From the cell containing the given text, extract its center point as [X, Y] coordinate. 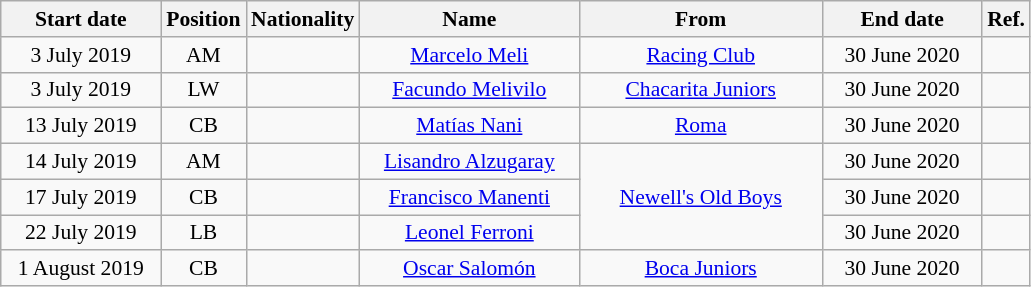
From [700, 19]
17 July 2019 [81, 197]
Leonel Ferroni [469, 233]
End date [902, 19]
Marcelo Meli [469, 55]
Boca Juniors [700, 269]
14 July 2019 [81, 162]
13 July 2019 [81, 126]
Facundo Melivilo [469, 90]
Nationality [302, 19]
22 July 2019 [81, 233]
Chacarita Juniors [700, 90]
Lisandro Alzugaray [469, 162]
LB [204, 233]
Matías Nani [469, 126]
Roma [700, 126]
Racing Club [700, 55]
1 August 2019 [81, 269]
LW [204, 90]
Name [469, 19]
Ref. [1006, 19]
Francisco Manenti [469, 197]
Position [204, 19]
Newell's Old Boys [700, 198]
Start date [81, 19]
Oscar Salomón [469, 269]
